Determine the [X, Y] coordinate at the center of the cell enclosing the given text.  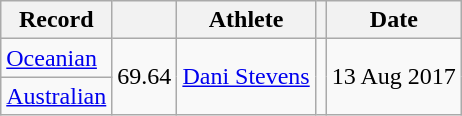
Australian [56, 96]
Dani Stevens [246, 77]
Record [56, 20]
Date [394, 20]
Oceanian [56, 58]
Athlete [246, 20]
13 Aug 2017 [394, 77]
69.64 [144, 77]
